Return (X, Y) of the center of cell containing provided text 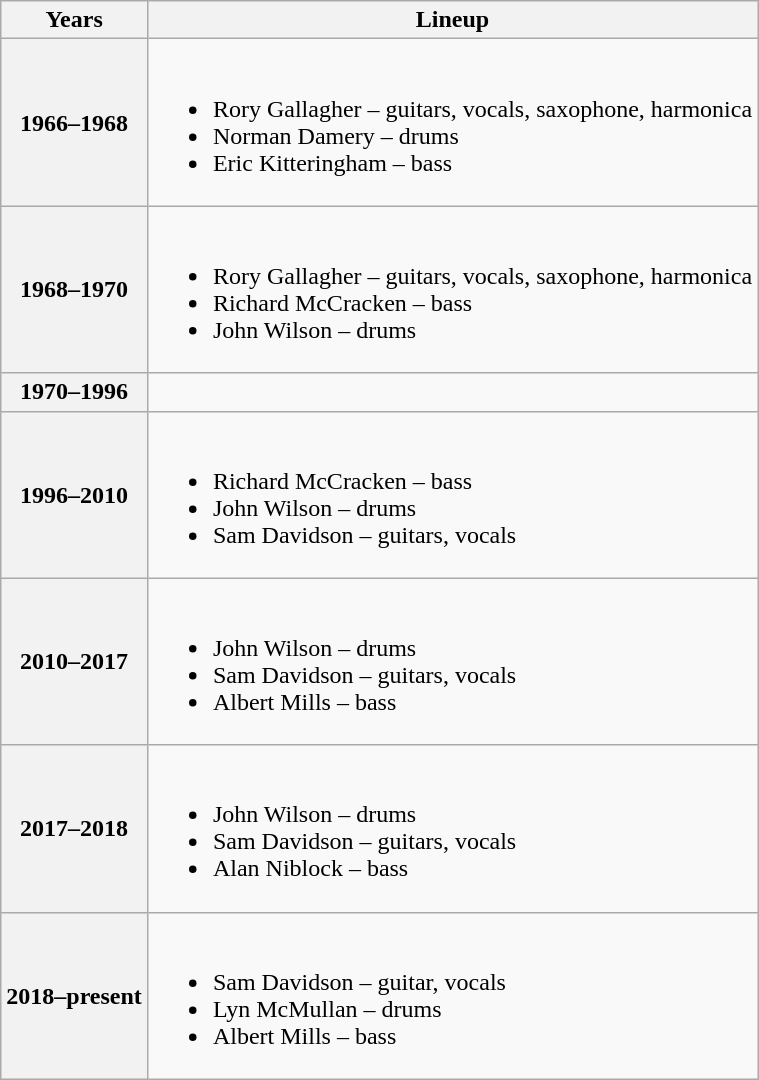
Years (74, 20)
Richard McCracken – bassJohn Wilson – drumsSam Davidson – guitars, vocals (452, 494)
2017–2018 (74, 828)
John Wilson – drumsSam Davidson – guitars, vocalsAlbert Mills – bass (452, 662)
1996–2010 (74, 494)
1970–1996 (74, 392)
1968–1970 (74, 290)
Rory Gallagher – guitars, vocals, saxophone, harmonicaNorman Damery – drumsEric Kitteringham – bass (452, 122)
Sam Davidson – guitar, vocalsLyn McMullan – drumsAlbert Mills – bass (452, 996)
2010–2017 (74, 662)
John Wilson – drumsSam Davidson – guitars, vocalsAlan Niblock – bass (452, 828)
Lineup (452, 20)
1966–1968 (74, 122)
2018–present (74, 996)
Rory Gallagher – guitars, vocals, saxophone, harmonicaRichard McCracken – bassJohn Wilson – drums (452, 290)
